From the cell containing the given text, extract its center point as [x, y] coordinate. 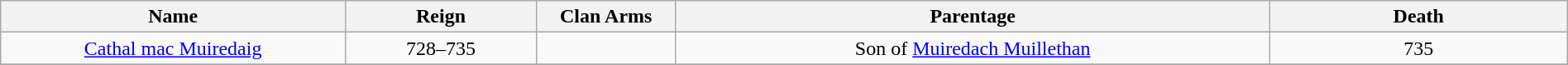
Clan Arms [605, 17]
Cathal mac Muiredaig [174, 48]
Son of Muiredach Muillethan [973, 48]
Death [1418, 17]
728–735 [442, 48]
Parentage [973, 17]
Name [174, 17]
Reign [442, 17]
735 [1418, 48]
